Return the (x, y) coordinate for the center point of the cell that contains the specified text.  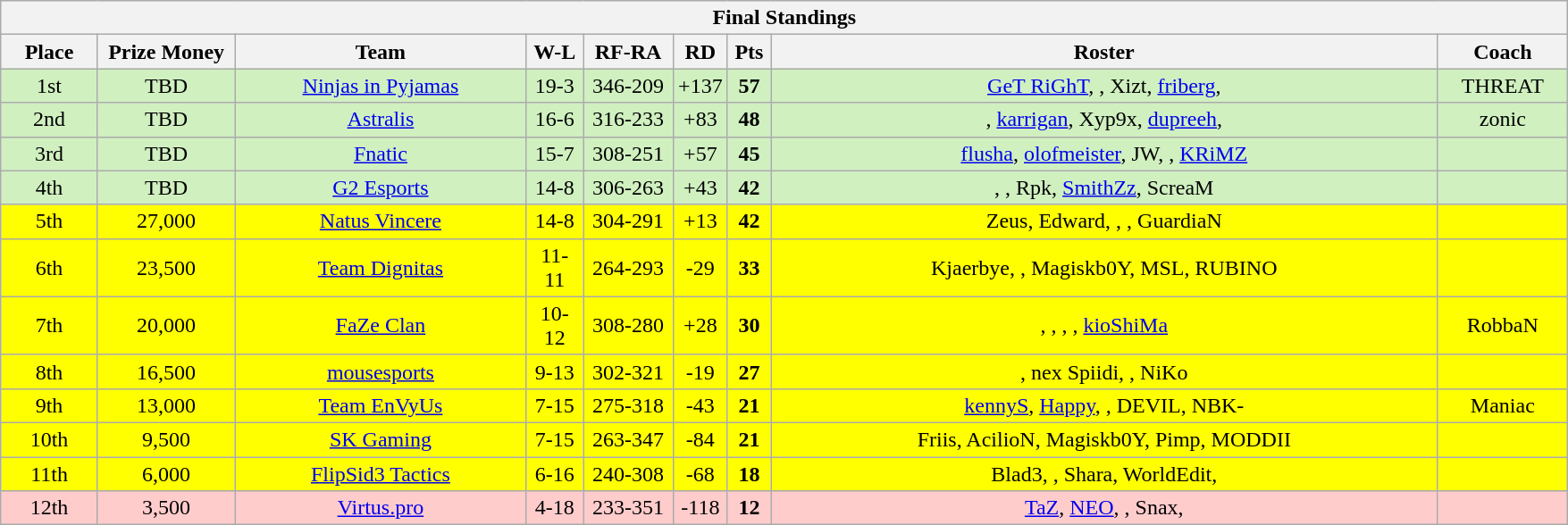
6,000 (166, 474)
302-321 (627, 371)
346-209 (627, 86)
19-3 (555, 86)
11th (50, 474)
304-291 (627, 221)
RF-RA (627, 52)
+13 (700, 221)
Maniac (1503, 405)
Final Standings (784, 18)
16-6 (555, 120)
+137 (700, 86)
10-12 (555, 325)
+43 (700, 187)
264-293 (627, 268)
kennyS, Happy, , DEVIL, NBK- (1104, 405)
1st (50, 86)
Virtus.pro (381, 508)
10th (50, 439)
GeT RiGhT, , Xizt, friberg, (1104, 86)
316-233 (627, 120)
Kjaerbye, , Magiskb0Y, MSL, RUBINO (1104, 268)
Blad3, , Shara, WorldEdit, (1104, 474)
240-308 (627, 474)
233-351 (627, 508)
7th (50, 325)
, , Rpk, SmithZz, ScreaM (1104, 187)
Prize Money (166, 52)
5th (50, 221)
-19 (700, 371)
275-318 (627, 405)
13,000 (166, 405)
flusha, olofmeister, JW, , KRiMZ (1104, 154)
Fnatic (381, 154)
27,000 (166, 221)
3rd (50, 154)
18 (749, 474)
-68 (700, 474)
W-L (555, 52)
FaZe Clan (381, 325)
9th (50, 405)
Natus Vincere (381, 221)
23,500 (166, 268)
Team Dignitas (381, 268)
G2 Esports (381, 187)
33 (749, 268)
4-18 (555, 508)
Roster (1104, 52)
45 (749, 154)
27 (749, 371)
20,000 (166, 325)
RD (700, 52)
57 (749, 86)
263-347 (627, 439)
TaZ, NEO, , Snax, (1104, 508)
48 (749, 120)
6-16 (555, 474)
3,500 (166, 508)
+57 (700, 154)
Astralis (381, 120)
zonic (1503, 120)
mousesports (381, 371)
-43 (700, 405)
15-7 (555, 154)
30 (749, 325)
SK Gaming (381, 439)
-84 (700, 439)
Pts (749, 52)
, karrigan, Xyp9x, dupreeh, (1104, 120)
Team (381, 52)
12th (50, 508)
RobbaN (1503, 325)
6th (50, 268)
9,500 (166, 439)
9-13 (555, 371)
306-263 (627, 187)
Ninjas in Pyjamas (381, 86)
, nex Spiidi, , NiKo (1104, 371)
Friis, AcilioN, Magiskb0Y, Pimp, MODDII (1104, 439)
2nd (50, 120)
Place (50, 52)
4th (50, 187)
THREAT (1503, 86)
16,500 (166, 371)
+83 (700, 120)
FlipSid3 Tactics (381, 474)
Coach (1503, 52)
12 (749, 508)
Team EnVyUs (381, 405)
Zeus, Edward, , , GuardiaN (1104, 221)
+28 (700, 325)
308-280 (627, 325)
8th (50, 371)
11-11 (555, 268)
, , , , kioShiMa (1104, 325)
-118 (700, 508)
308-251 (627, 154)
-29 (700, 268)
